Output the (x, y) coordinate of the center of the cell containing the given text.  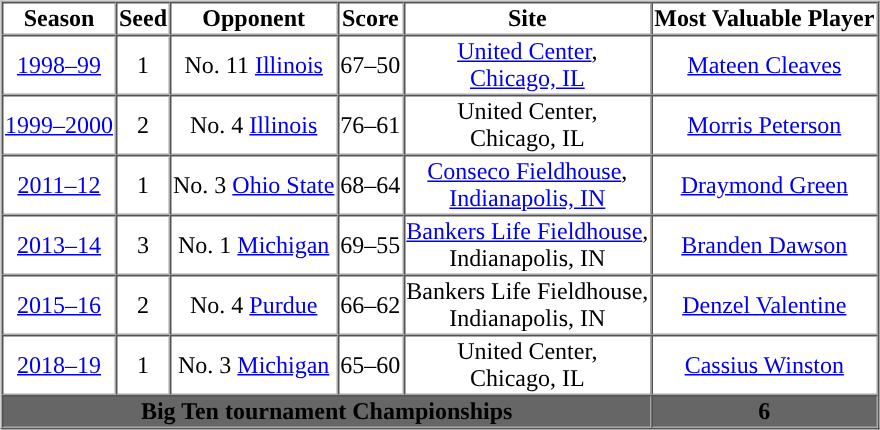
3 (143, 245)
2015–16 (59, 305)
Conseco Fieldhouse,Indianapolis, IN (527, 185)
Morris Peterson (764, 125)
2013–14 (59, 245)
No. 1 Michigan (254, 245)
66–62 (370, 305)
76–61 (370, 125)
Mateen Cleaves (764, 65)
No. 4 Illinois (254, 125)
2011–12 (59, 185)
Denzel Valentine (764, 305)
Branden Dawson (764, 245)
No. 3 Michigan (254, 365)
Season (59, 18)
Most Valuable Player (764, 18)
Score (370, 18)
Seed (143, 18)
69–55 (370, 245)
Cassius Winston (764, 365)
1998–99 (59, 65)
Big Ten tournament Championships (326, 412)
No. 4 Purdue (254, 305)
No. 11 Illinois (254, 65)
Opponent (254, 18)
6 (764, 412)
68–64 (370, 185)
1999–2000 (59, 125)
2018–19 (59, 365)
65–60 (370, 365)
Draymond Green (764, 185)
No. 3 Ohio State (254, 185)
Site (527, 18)
67–50 (370, 65)
